Provide the [X, Y] coordinate of the cell's center where the given text is located.  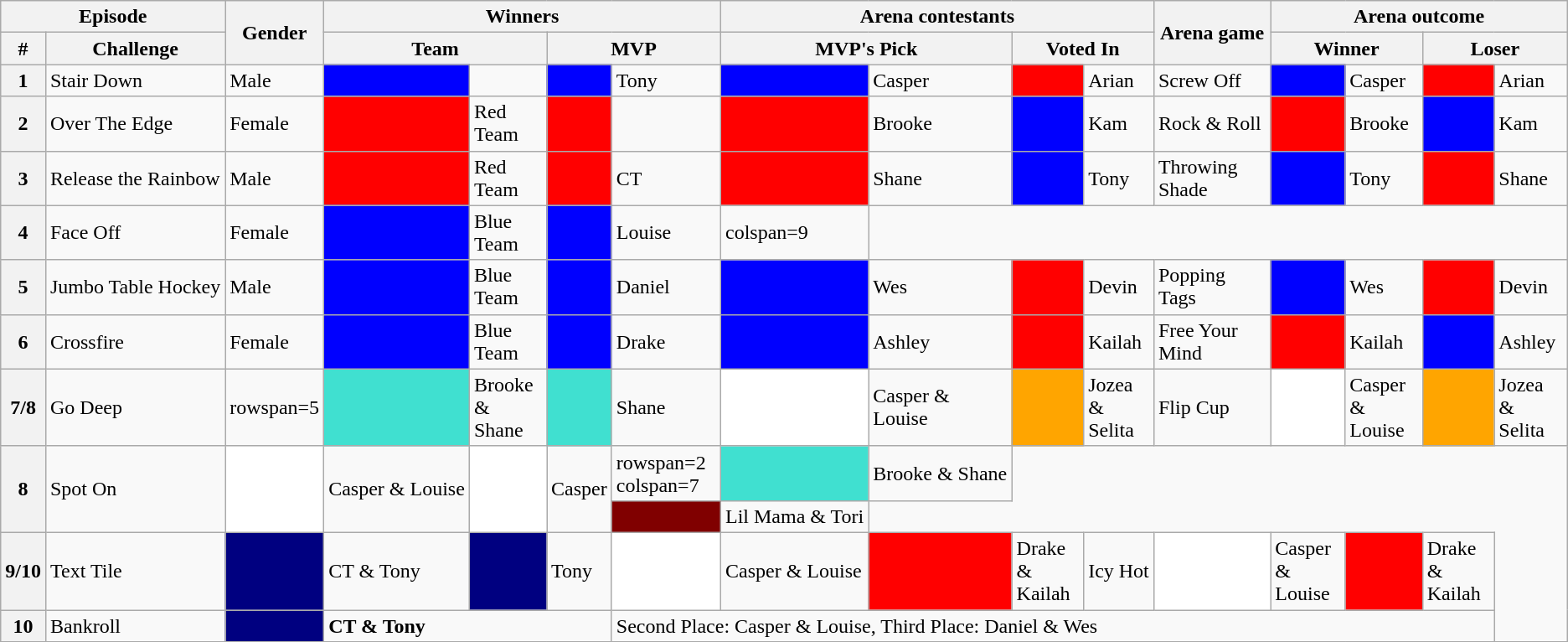
Lil Mama & Tori [794, 516]
Throwing Shade [1211, 178]
Challenge [135, 49]
Icy Hot [1119, 571]
rowspan=5 [275, 407]
Popping Tags [1211, 287]
Episode [113, 17]
CT [666, 178]
Arena outcome [1419, 17]
Rock & Roll [1211, 124]
Free Your Mind [1211, 342]
2 [23, 124]
Go Deep [135, 407]
Gender [275, 33]
Text Tile [135, 571]
10 [23, 626]
Winners [523, 17]
7/8 [23, 407]
Flip Cup [1211, 407]
6 [23, 342]
Spot On [135, 489]
Arena game [1211, 33]
MVP [634, 49]
# [23, 49]
Drake [666, 342]
Team [436, 49]
Jumbo Table Hockey [135, 287]
rowspan=2 colspan=7 [666, 473]
Crossfire [135, 342]
Loser [1494, 49]
Second Place: Casper & Louise, Third Place: Daniel & Wes [1053, 626]
Louise [666, 233]
Over The Edge [135, 124]
Daniel [666, 287]
colspan=9 [794, 233]
Voted In [1082, 49]
4 [23, 233]
Bankroll [135, 626]
1 [23, 80]
3 [23, 178]
Arena contestants [936, 17]
Stair Down [135, 80]
Release the Rainbow [135, 178]
5 [23, 287]
9/10 [23, 571]
Face Off [135, 233]
MVP's Pick [866, 49]
Screw Off [1211, 80]
8 [23, 489]
Winner [1347, 49]
